Pinpoint the cell where the given text exists, returning its (x, y) midpoint coordinate. 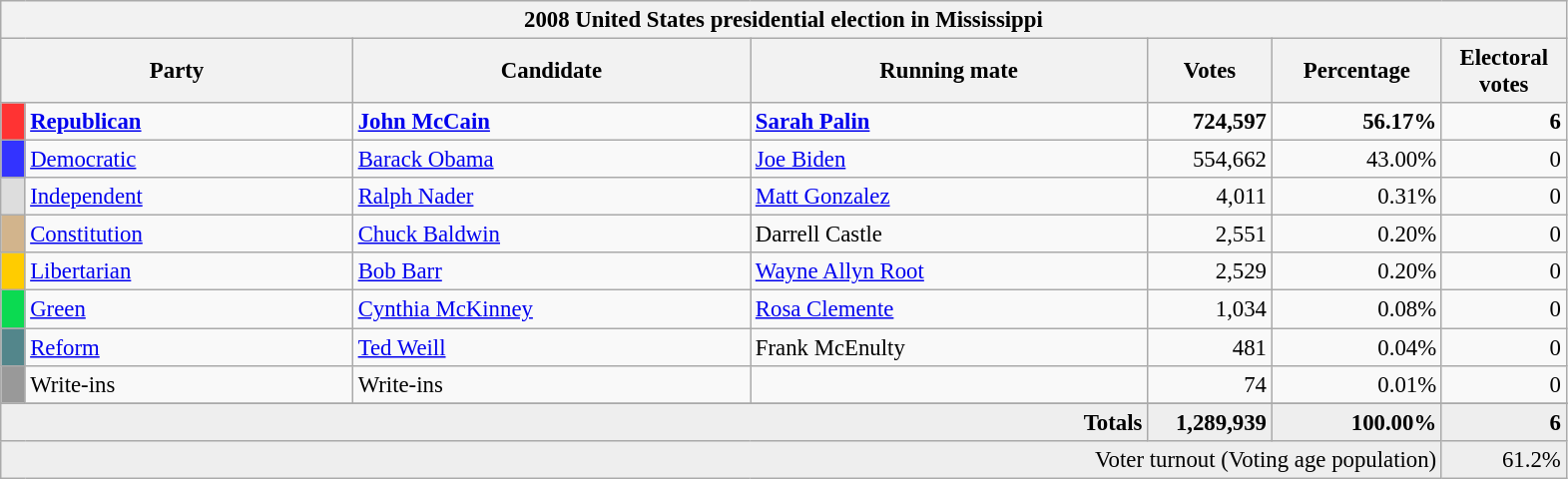
John McCain (551, 122)
Party (178, 72)
Electoral votes (1503, 72)
Sarah Palin (949, 122)
Bob Barr (551, 272)
Reform (189, 347)
43.00% (1356, 160)
Ted Weill (551, 347)
0.08% (1356, 309)
481 (1210, 347)
Votes (1210, 72)
Cynthia McKinney (551, 309)
Running mate (949, 72)
Independent (189, 197)
61.2% (1503, 459)
Ralph Nader (551, 197)
2,529 (1210, 272)
554,662 (1210, 160)
Darrell Castle (949, 235)
0.31% (1356, 197)
Barack Obama (551, 160)
0.01% (1356, 384)
Chuck Baldwin (551, 235)
2,551 (1210, 235)
0.04% (1356, 347)
Rosa Clemente (949, 309)
Voter turnout (Voting age population) (722, 459)
Joe Biden (949, 160)
Democratic (189, 160)
56.17% (1356, 122)
74 (1210, 384)
Totals (575, 422)
Green (189, 309)
724,597 (1210, 122)
Frank McEnulty (949, 347)
4,011 (1210, 197)
Candidate (551, 72)
Constitution (189, 235)
2008 United States presidential election in Mississippi (784, 20)
100.00% (1356, 422)
Percentage (1356, 72)
Republican (189, 122)
Libertarian (189, 272)
Matt Gonzalez (949, 197)
1,289,939 (1210, 422)
Wayne Allyn Root (949, 272)
1,034 (1210, 309)
